For the text-containing cell, return its midpoint in (X, Y) coordinate format. 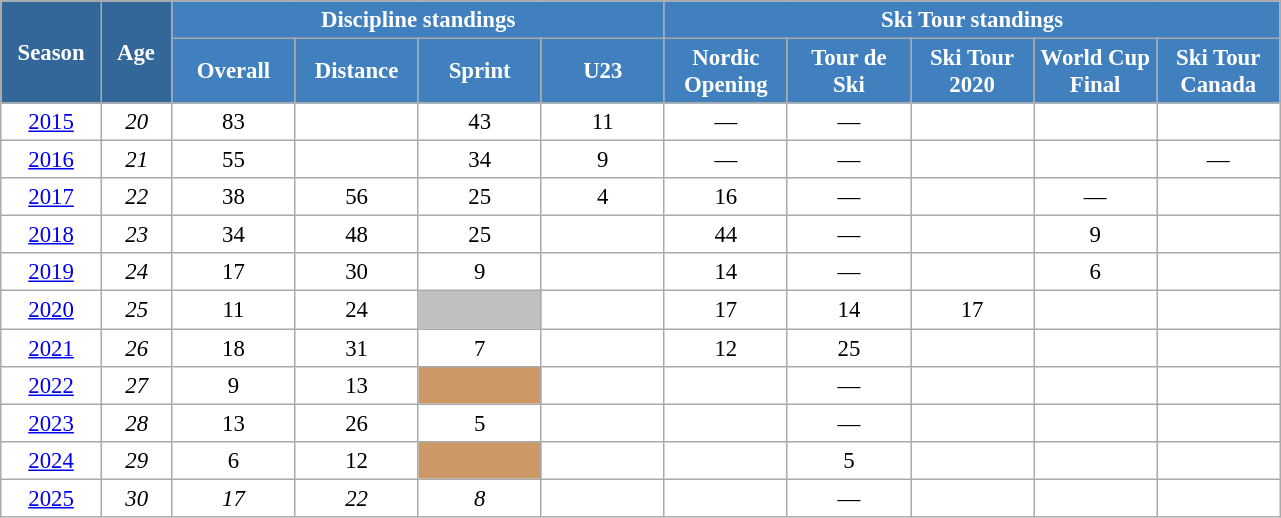
2018 (52, 235)
43 (480, 122)
Ski TourCanada (1218, 72)
4 (602, 197)
2016 (52, 160)
World CupFinal (1096, 72)
18 (234, 348)
2017 (52, 197)
Sprint (480, 72)
Ski Tour standings (972, 20)
28 (136, 423)
Ski Tour2020 (972, 72)
21 (136, 160)
2020 (52, 310)
2024 (52, 460)
U23 (602, 72)
56 (356, 197)
29 (136, 460)
83 (234, 122)
Age (136, 52)
44 (726, 235)
2019 (52, 273)
48 (356, 235)
31 (356, 348)
2022 (52, 385)
Overall (234, 72)
20 (136, 122)
2023 (52, 423)
2021 (52, 348)
23 (136, 235)
27 (136, 385)
2025 (52, 498)
7 (480, 348)
NordicOpening (726, 72)
38 (234, 197)
2015 (52, 122)
Distance (356, 72)
55 (234, 160)
16 (726, 197)
Tour deSki (848, 72)
Discipline standings (418, 20)
8 (480, 498)
Season (52, 52)
